From the cell containing the given text, extract its center point as (x, y) coordinate. 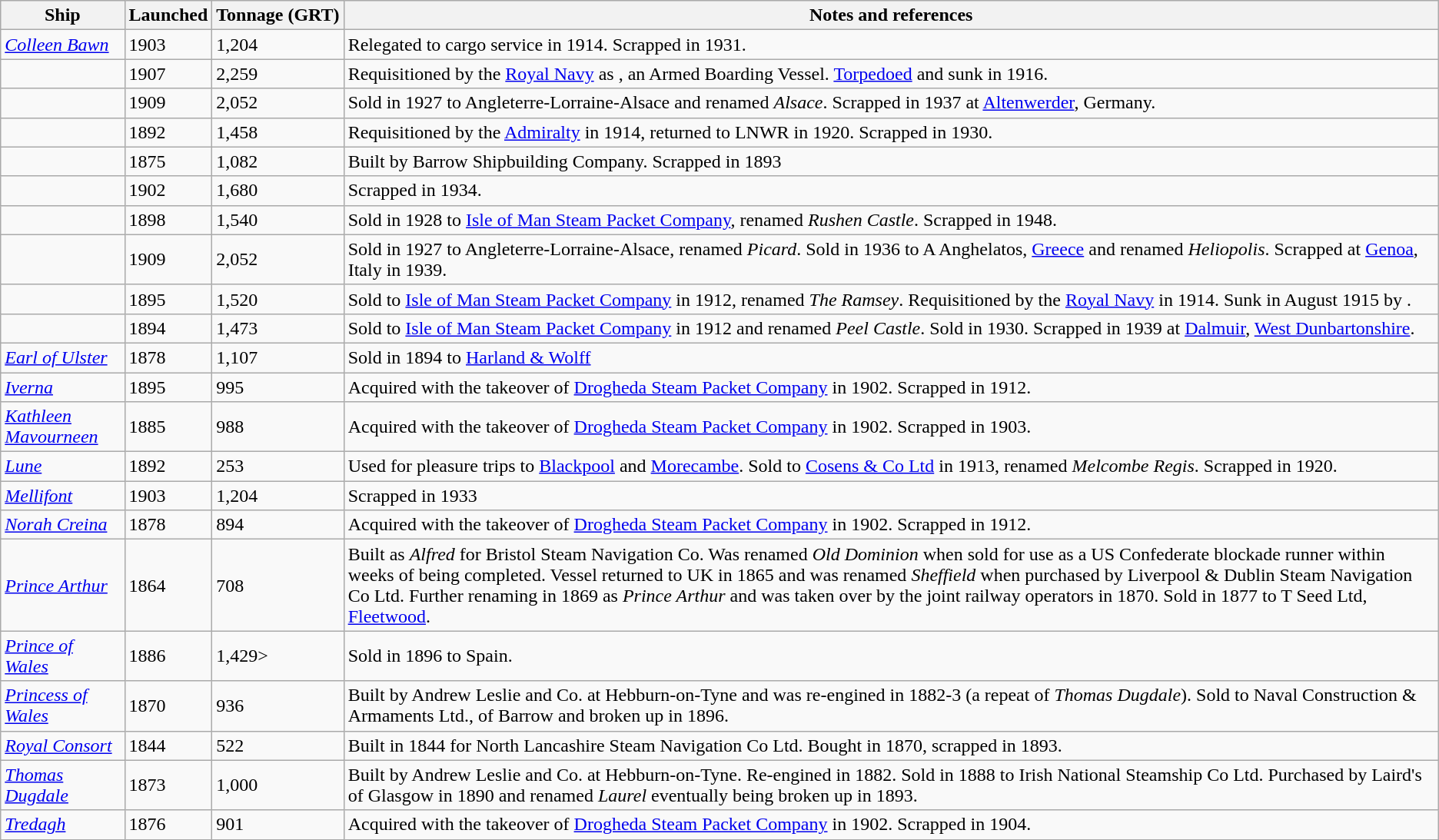
Built in 1844 for North Lancashire Steam Navigation Co Ltd. Bought in 1870, scrapped in 1893. (891, 745)
1894 (168, 328)
1,000 (278, 785)
Sold in 1896 to Spain. (891, 656)
Sold to Isle of Man Steam Packet Company in 1912 and renamed Peel Castle. Sold in 1930. Scrapped in 1939 at Dalmuir, West Dunbartonshire. (891, 328)
1876 (168, 825)
936 (278, 706)
1844 (168, 745)
1902 (168, 191)
1875 (168, 161)
Mellifont (63, 496)
1886 (168, 656)
Requisitioned by the Admiralty in 1914, returned to LNWR in 1920. Scrapped in 1930. (891, 132)
Colleen Bawn (63, 45)
Ship (63, 15)
1864 (168, 586)
Acquired with the takeover of Drogheda Steam Packet Company in 1902. Scrapped in 1903. (891, 427)
894 (278, 525)
1,429> (278, 656)
2,259 (278, 74)
Sold in 1894 to Harland & Wolff (891, 357)
Prince of Wales (63, 656)
253 (278, 466)
Kathleen Mavourneen (63, 427)
1,107 (278, 357)
1873 (168, 785)
Built by Barrow Shipbuilding Company. Scrapped in 1893 (891, 161)
Norah Creina (63, 525)
Lune (63, 466)
1,540 (278, 220)
Notes and references (891, 15)
1870 (168, 706)
Requisitioned by the Royal Navy as , an Armed Boarding Vessel. Torpedoed and sunk in 1916. (891, 74)
1907 (168, 74)
Royal Consort (63, 745)
Prince Arthur (63, 586)
Tonnage (GRT) (278, 15)
Tredagh (63, 825)
Sold in 1927 to Angleterre-Lorraine-Alsace and renamed Alsace. Scrapped in 1937 at Altenwerder, Germany. (891, 103)
1,680 (278, 191)
Sold to Isle of Man Steam Packet Company in 1912, renamed The Ramsey. Requisitioned by the Royal Navy in 1914. Sunk in August 1915 by . (891, 299)
Earl of Ulster (63, 357)
1,520 (278, 299)
Princess of Wales (63, 706)
1,473 (278, 328)
Thomas Dugdale (63, 785)
1,458 (278, 132)
Acquired with the takeover of Drogheda Steam Packet Company in 1902. Scrapped in 1904. (891, 825)
1885 (168, 427)
522 (278, 745)
Scrapped in 1933 (891, 496)
Sold in 1928 to Isle of Man Steam Packet Company, renamed Rushen Castle. Scrapped in 1948. (891, 220)
901 (278, 825)
Iverna (63, 387)
988 (278, 427)
Relegated to cargo service in 1914. Scrapped in 1931. (891, 45)
708 (278, 586)
1,082 (278, 161)
Scrapped in 1934. (891, 191)
Used for pleasure trips to Blackpool and Morecambe. Sold to Cosens & Co Ltd in 1913, renamed Melcombe Regis. Scrapped in 1920. (891, 466)
995 (278, 387)
Launched (168, 15)
1898 (168, 220)
